Provide the (x, y) coordinate of the cell's center where the given text is located.  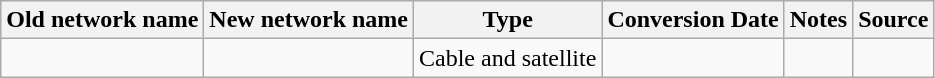
Source (894, 20)
Old network name (102, 20)
Conversion Date (693, 20)
Type (508, 20)
New network name (309, 20)
Notes (818, 20)
Cable and satellite (508, 58)
